Return (X, Y) of the center of cell containing provided text 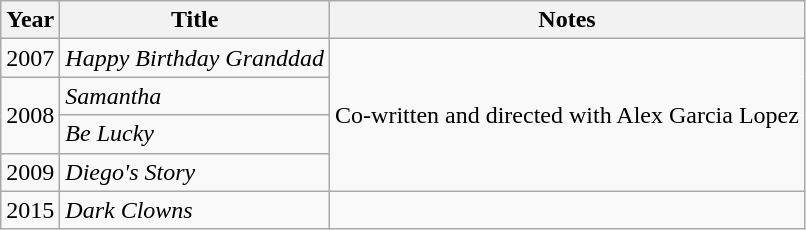
Year (30, 20)
2015 (30, 210)
2007 (30, 58)
Dark Clowns (195, 210)
Diego's Story (195, 172)
2009 (30, 172)
Happy Birthday Granddad (195, 58)
2008 (30, 115)
Be Lucky (195, 134)
Samantha (195, 96)
Co-written and directed with Alex Garcia Lopez (568, 115)
Title (195, 20)
Notes (568, 20)
